Pinpoint the cell where the given text exists, returning its [x, y] midpoint coordinate. 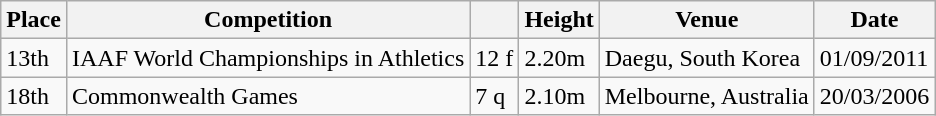
Venue [706, 20]
13th [34, 58]
2.20m [559, 58]
Date [874, 20]
Commonwealth Games [268, 96]
Place [34, 20]
12 f [494, 58]
01/09/2011 [874, 58]
18th [34, 96]
Daegu, South Korea [706, 58]
Melbourne, Australia [706, 96]
7 q [494, 96]
IAAF World Championships in Athletics [268, 58]
Height [559, 20]
20/03/2006 [874, 96]
2.10m [559, 96]
Competition [268, 20]
